Pinpoint the cell where the given text exists, returning its (X, Y) midpoint coordinate. 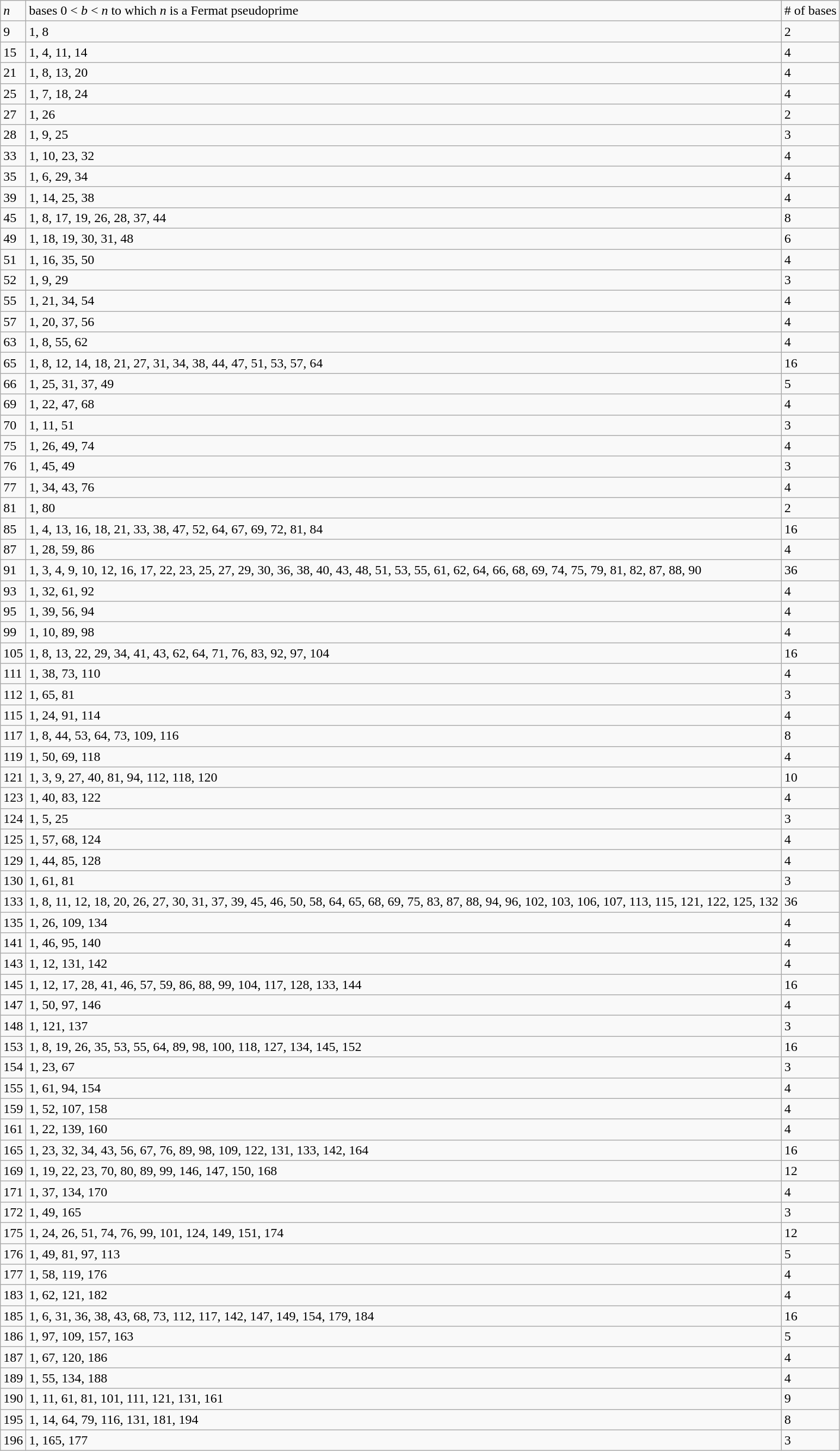
n (13, 11)
99 (13, 632)
85 (13, 528)
1, 5, 25 (404, 819)
1, 9, 29 (404, 280)
66 (13, 384)
129 (13, 860)
119 (13, 757)
1, 38, 73, 110 (404, 674)
51 (13, 260)
76 (13, 466)
1, 26, 109, 134 (404, 923)
117 (13, 736)
1, 121, 137 (404, 1026)
121 (13, 777)
1, 52, 107, 158 (404, 1109)
175 (13, 1233)
21 (13, 73)
1, 55, 134, 188 (404, 1378)
105 (13, 653)
1, 34, 43, 76 (404, 487)
172 (13, 1212)
55 (13, 301)
1, 14, 64, 79, 116, 131, 181, 194 (404, 1419)
196 (13, 1440)
1, 3, 9, 27, 40, 81, 94, 112, 118, 120 (404, 777)
10 (811, 777)
1, 6, 29, 34 (404, 176)
147 (13, 1005)
1, 80 (404, 508)
1, 12, 17, 28, 41, 46, 57, 59, 86, 88, 99, 104, 117, 128, 133, 144 (404, 985)
77 (13, 487)
1, 49, 165 (404, 1212)
171 (13, 1191)
154 (13, 1067)
111 (13, 674)
1, 8, 44, 53, 64, 73, 109, 116 (404, 736)
1, 32, 61, 92 (404, 591)
1, 67, 120, 186 (404, 1357)
169 (13, 1171)
49 (13, 238)
1, 22, 47, 68 (404, 404)
1, 61, 81 (404, 881)
1, 49, 81, 97, 113 (404, 1253)
1, 21, 34, 54 (404, 301)
27 (13, 114)
123 (13, 798)
1, 8, 13, 20 (404, 73)
52 (13, 280)
25 (13, 94)
1, 6, 31, 36, 38, 43, 68, 73, 112, 117, 142, 147, 149, 154, 179, 184 (404, 1316)
165 (13, 1150)
39 (13, 197)
186 (13, 1337)
75 (13, 446)
57 (13, 322)
35 (13, 176)
1, 8 (404, 32)
1, 39, 56, 94 (404, 612)
1, 8, 13, 22, 29, 34, 41, 43, 62, 64, 71, 76, 83, 92, 97, 104 (404, 653)
185 (13, 1316)
1, 10, 23, 32 (404, 156)
65 (13, 363)
1, 23, 67 (404, 1067)
1, 4, 11, 14 (404, 52)
1, 61, 94, 154 (404, 1088)
1, 65, 81 (404, 694)
bases 0 < b < n to which n is a Fermat pseudoprime (404, 11)
1, 11, 61, 81, 101, 111, 121, 131, 161 (404, 1399)
45 (13, 218)
125 (13, 839)
1, 18, 19, 30, 31, 48 (404, 238)
159 (13, 1109)
1, 8, 17, 19, 26, 28, 37, 44 (404, 218)
93 (13, 591)
187 (13, 1357)
87 (13, 549)
155 (13, 1088)
1, 24, 26, 51, 74, 76, 99, 101, 124, 149, 151, 174 (404, 1233)
183 (13, 1295)
133 (13, 901)
63 (13, 342)
124 (13, 819)
1, 12, 131, 142 (404, 964)
145 (13, 985)
95 (13, 612)
1, 44, 85, 128 (404, 860)
189 (13, 1378)
1, 26 (404, 114)
1, 3, 4, 9, 10, 12, 16, 17, 22, 23, 25, 27, 29, 30, 36, 38, 40, 43, 48, 51, 53, 55, 61, 62, 64, 66, 68, 69, 74, 75, 79, 81, 82, 87, 88, 90 (404, 570)
1, 28, 59, 86 (404, 549)
130 (13, 881)
1, 7, 18, 24 (404, 94)
148 (13, 1026)
69 (13, 404)
1, 62, 121, 182 (404, 1295)
15 (13, 52)
143 (13, 964)
1, 4, 13, 16, 18, 21, 33, 38, 47, 52, 64, 67, 69, 72, 81, 84 (404, 528)
1, 9, 25 (404, 135)
135 (13, 923)
91 (13, 570)
195 (13, 1419)
190 (13, 1399)
1, 8, 12, 14, 18, 21, 27, 31, 34, 38, 44, 47, 51, 53, 57, 64 (404, 363)
1, 58, 119, 176 (404, 1275)
112 (13, 694)
1, 23, 32, 34, 43, 56, 67, 76, 89, 98, 109, 122, 131, 133, 142, 164 (404, 1150)
1, 40, 83, 122 (404, 798)
1, 11, 51 (404, 425)
1, 26, 49, 74 (404, 446)
6 (811, 238)
1, 25, 31, 37, 49 (404, 384)
1, 16, 35, 50 (404, 260)
33 (13, 156)
1, 8, 19, 26, 35, 53, 55, 64, 89, 98, 100, 118, 127, 134, 145, 152 (404, 1047)
1, 97, 109, 157, 163 (404, 1337)
# of bases (811, 11)
1, 20, 37, 56 (404, 322)
1, 19, 22, 23, 70, 80, 89, 99, 146, 147, 150, 168 (404, 1171)
1, 14, 25, 38 (404, 197)
176 (13, 1253)
1, 37, 134, 170 (404, 1191)
1, 8, 55, 62 (404, 342)
1, 57, 68, 124 (404, 839)
177 (13, 1275)
81 (13, 508)
1, 24, 91, 114 (404, 715)
1, 22, 139, 160 (404, 1129)
1, 50, 97, 146 (404, 1005)
141 (13, 943)
28 (13, 135)
161 (13, 1129)
1, 50, 69, 118 (404, 757)
153 (13, 1047)
1, 46, 95, 140 (404, 943)
115 (13, 715)
70 (13, 425)
1, 45, 49 (404, 466)
1, 165, 177 (404, 1440)
1, 10, 89, 98 (404, 632)
